Return the [x, y] coordinate for the center point of the cell that contains the specified text.  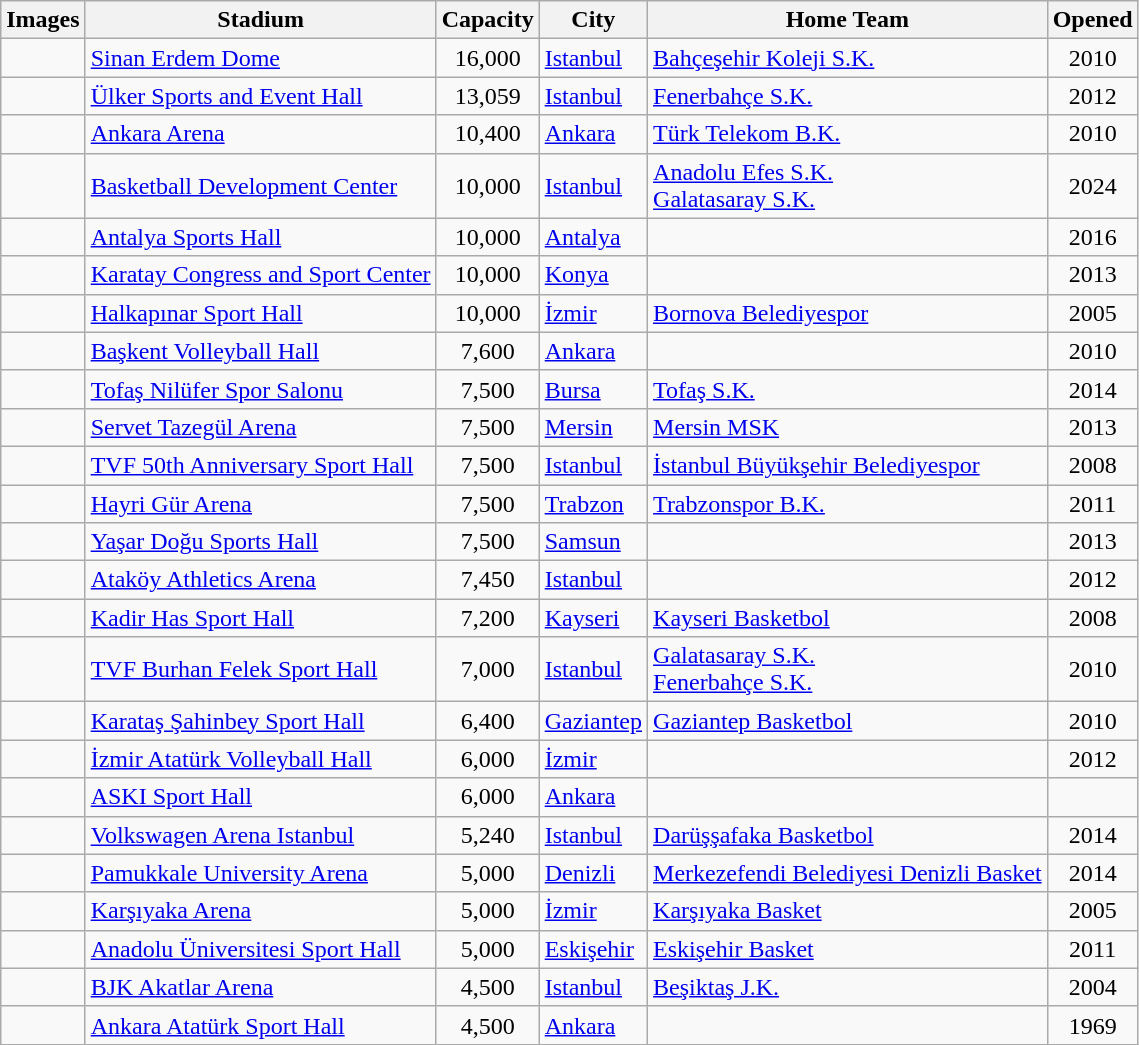
Halkapınar Sport Hall [260, 313]
Tofaş S.K. [848, 389]
Opened [1092, 20]
Kadir Has Sport Hall [260, 618]
6,400 [488, 721]
Antalya Sports Hall [260, 237]
Darüşşafaka Basketbol [848, 835]
10,400 [488, 134]
İzmir Atatürk Volleyball Hall [260, 759]
Ankara Atatürk Sport Hall [260, 1025]
Gaziantep [593, 721]
Konya [593, 275]
Servet Tazegül Arena [260, 427]
Hayri Gür Arena [260, 503]
Stadium [260, 20]
Antalya [593, 237]
Eskişehir [593, 949]
Karataş Şahinbey Sport Hall [260, 721]
7,200 [488, 618]
Bahçeşehir Koleji S.K. [848, 58]
Capacity [488, 20]
2004 [1092, 987]
5,240 [488, 835]
2016 [1092, 237]
Kayseri [593, 618]
Volkswagen Arena Istanbul [260, 835]
Beşiktaş J.K. [848, 987]
ASKI Sport Hall [260, 797]
Anadolu Efes S.K. Galatasaray S.K. [848, 186]
Home Team [848, 20]
Sinan Erdem Dome [260, 58]
Ankara Arena [260, 134]
Samsun [593, 542]
Gaziantep Basketbol [848, 721]
Bursa [593, 389]
BJK Akatlar Arena [260, 987]
Mersin [593, 427]
Kayseri Basketbol [848, 618]
Galatasaray S.K. Fenerbahçe S.K. [848, 670]
Eskişehir Basket [848, 949]
City [593, 20]
Yaşar Doğu Sports Hall [260, 542]
13,059 [488, 96]
Trabzon [593, 503]
Karşıyaka Arena [260, 911]
16,000 [488, 58]
Başkent Volleyball Hall [260, 351]
İstanbul Büyükşehir Belediyespor [848, 465]
1969 [1092, 1025]
Basketball Development Center [260, 186]
Denizli [593, 873]
TVF Burhan Felek Sport Hall [260, 670]
2024 [1092, 186]
Fenerbahçe S.K. [848, 96]
7,450 [488, 580]
Pamukkale University Arena [260, 873]
Trabzonspor B.K. [848, 503]
7,600 [488, 351]
Images [43, 20]
Bornova Belediyespor [848, 313]
Türk Telekom B.K. [848, 134]
Anadolu Üniversitesi Sport Hall [260, 949]
TVF 50th Anniversary Sport Hall [260, 465]
Karatay Congress and Sport Center [260, 275]
Tofaş Nilüfer Spor Salonu [260, 389]
Merkezefendi Belediyesi Denizli Basket [848, 873]
Mersin MSK [848, 427]
Ataköy Athletics Arena [260, 580]
7,000 [488, 670]
Karşıyaka Basket [848, 911]
Ülker Sports and Event Hall [260, 96]
